Capture the cell that displays the provided text and extract its (X, Y) central coordinate. 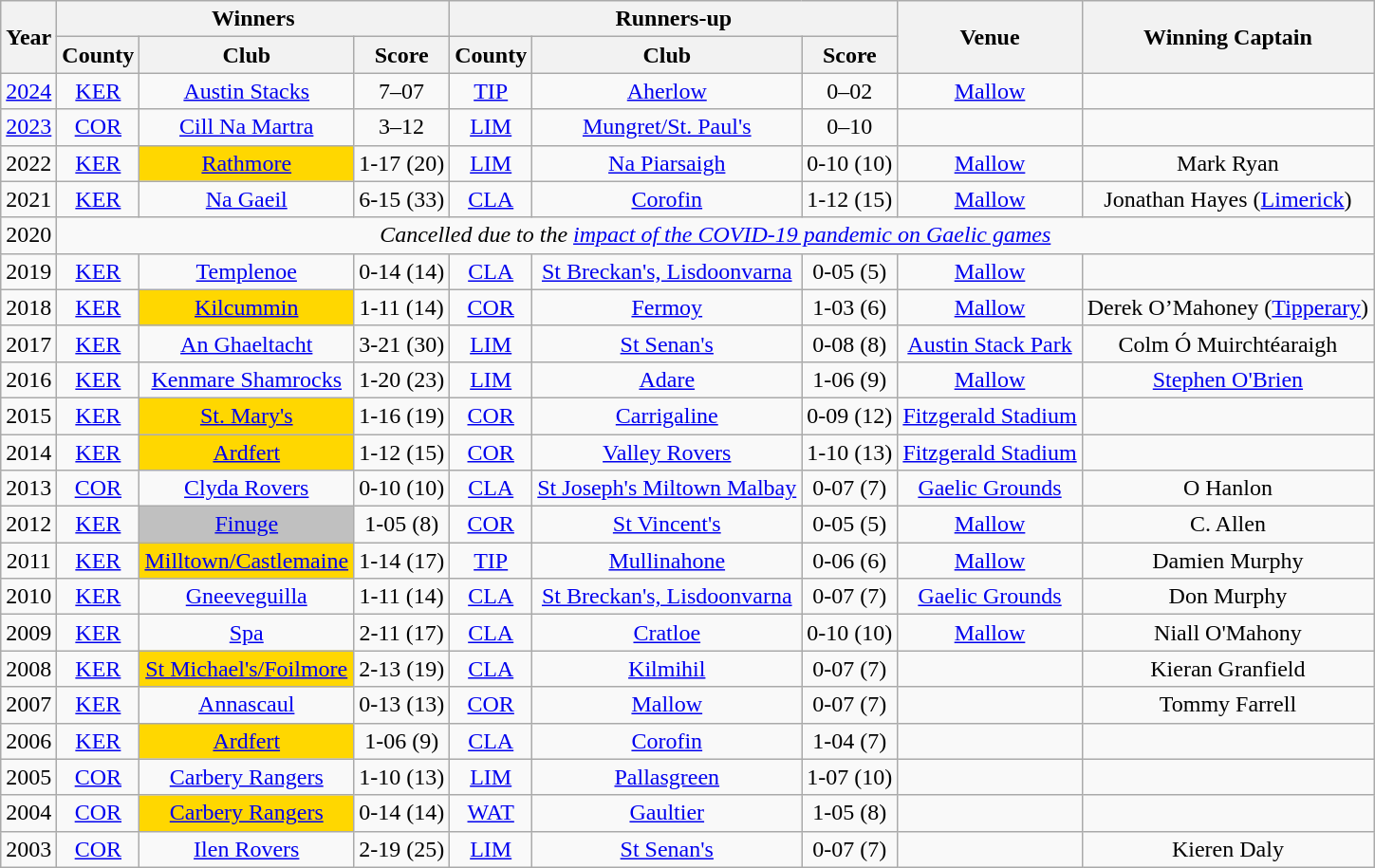
WAT (492, 813)
2017 (28, 343)
Aherlow (667, 91)
2007 (28, 705)
Winning Captain (1228, 37)
2021 (28, 199)
3–12 (402, 127)
2018 (28, 307)
2023 (28, 127)
2016 (28, 379)
Carrigaline (667, 416)
St Vincent's (667, 525)
2-13 (19) (402, 669)
Winners (253, 19)
0–10 (850, 127)
3-21 (30) (402, 343)
Runners-up (674, 19)
1-04 (7) (850, 741)
Gaultier (667, 813)
Don Murphy (1228, 597)
Damien Murphy (1228, 561)
St Michael's/Foilmore (247, 669)
Cill Na Martra (247, 127)
2020 (28, 235)
Rathmore (247, 163)
2013 (28, 489)
2006 (28, 741)
0–02 (850, 91)
Venue (990, 37)
2019 (28, 271)
1-03 (6) (850, 307)
0-06 (6) (850, 561)
2004 (28, 813)
2015 (28, 416)
Niall O'Mahony (1228, 633)
0-08 (8) (850, 343)
Fermoy (667, 307)
Spa (247, 633)
Kilcummin (247, 307)
Cratloe (667, 633)
2011 (28, 561)
2005 (28, 777)
An Ghaeltacht (247, 343)
St. Mary's (247, 416)
2022 (28, 163)
Austin Stack Park (990, 343)
1-17 (20) (402, 163)
Pallasgreen (667, 777)
1-20 (23) (402, 379)
Stephen O'Brien (1228, 379)
1-07 (10) (850, 777)
O Hanlon (1228, 489)
Jonathan Hayes (Limerick) (1228, 199)
Derek O’Mahoney (Tipperary) (1228, 307)
2-11 (17) (402, 633)
0-13 (13) (402, 705)
2-19 (25) (402, 849)
2012 (28, 525)
Kieran Granfield (1228, 669)
Cancelled due to the impact of the COVID-19 pandemic on Gaelic games (715, 235)
2024 (28, 91)
Austin Stacks (247, 91)
Mungret/St. Paul's (667, 127)
Milltown/Castlemaine (247, 561)
Adare (667, 379)
Kieren Daly (1228, 849)
Na Piarsaigh (667, 163)
2014 (28, 452)
Finuge (247, 525)
Annascaul (247, 705)
2009 (28, 633)
C. Allen (1228, 525)
Gneeveguilla (247, 597)
Ilen Rovers (247, 849)
7–07 (402, 91)
Colm Ó Muirchtéaraigh (1228, 343)
Kilmihil (667, 669)
6-15 (33) (402, 199)
2010 (28, 597)
Valley Rovers (667, 452)
Mark Ryan (1228, 163)
1-16 (19) (402, 416)
Na Gaeil (247, 199)
St Joseph's Miltown Malbay (667, 489)
1-14 (17) (402, 561)
Tommy Farrell (1228, 705)
Templenoe (247, 271)
Mullinahone (667, 561)
2003 (28, 849)
0-09 (12) (850, 416)
2008 (28, 669)
Clyda Rovers (247, 489)
Year (28, 37)
Kenmare Shamrocks (247, 379)
